Provide the [x, y] coordinate of the cell's center where the given text is located.  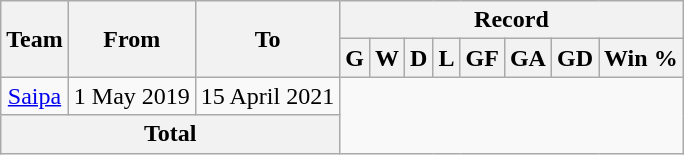
Total [170, 134]
Record [512, 20]
Saipa [35, 96]
GD [574, 58]
W [386, 58]
Win % [642, 58]
GF [482, 58]
GA [528, 58]
G [355, 58]
To [267, 39]
From [132, 39]
15 April 2021 [267, 96]
1 May 2019 [132, 96]
L [446, 58]
Team [35, 39]
D [419, 58]
